Scan for the cell matching the given text and deliver its (x, y) coordinate at center. 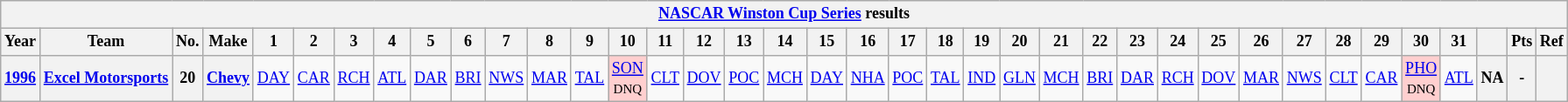
GLN (1020, 78)
15 (826, 42)
Chevy (229, 78)
NA (1492, 78)
27 (1304, 42)
8 (550, 42)
4 (392, 42)
30 (1422, 42)
31 (1459, 42)
18 (946, 42)
1 (273, 42)
3 (354, 42)
12 (704, 42)
9 (589, 42)
Ref (1552, 42)
5 (431, 42)
11 (665, 42)
SONDNQ (629, 78)
23 (1138, 42)
13 (744, 42)
21 (1061, 42)
No. (187, 42)
NHA (868, 78)
19 (982, 42)
22 (1100, 42)
Make (229, 42)
7 (506, 42)
25 (1219, 42)
26 (1262, 42)
10 (629, 42)
6 (468, 42)
16 (868, 42)
29 (1382, 42)
2 (313, 42)
- (1522, 78)
Year (21, 42)
NASCAR Winston Cup Series results (784, 14)
17 (908, 42)
PHODNQ (1422, 78)
Pts (1522, 42)
Team (105, 42)
14 (785, 42)
28 (1343, 42)
Excel Motorsports (105, 78)
IND (982, 78)
1996 (21, 78)
24 (1178, 42)
